Output the (X, Y) coordinate of the center of the cell containing the given text.  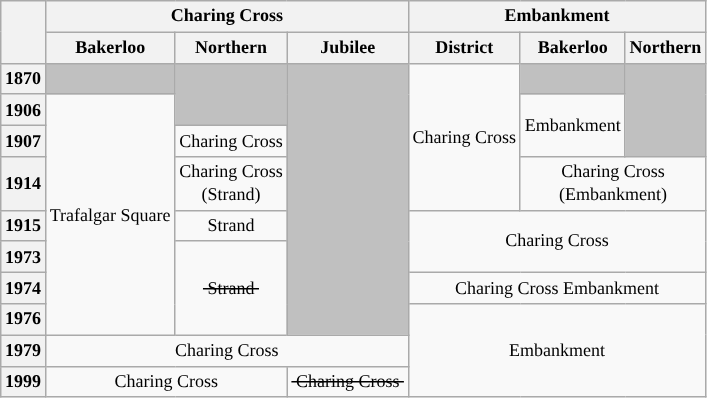
1915 (24, 226)
1979 (24, 350)
1870 (24, 78)
1976 (24, 320)
Jubilee (348, 48)
1907 (24, 140)
1906 (24, 110)
1973 (24, 256)
1974 (24, 288)
Charing Cross(Embankment) (612, 184)
Charing Cross(Strand) (231, 184)
1914 (24, 184)
1999 (24, 382)
Charing Cross Embankment (556, 288)
District (464, 48)
Trafalgar Square (110, 214)
